Provide the (x, y) coordinate of the cell's center where the given text is located.  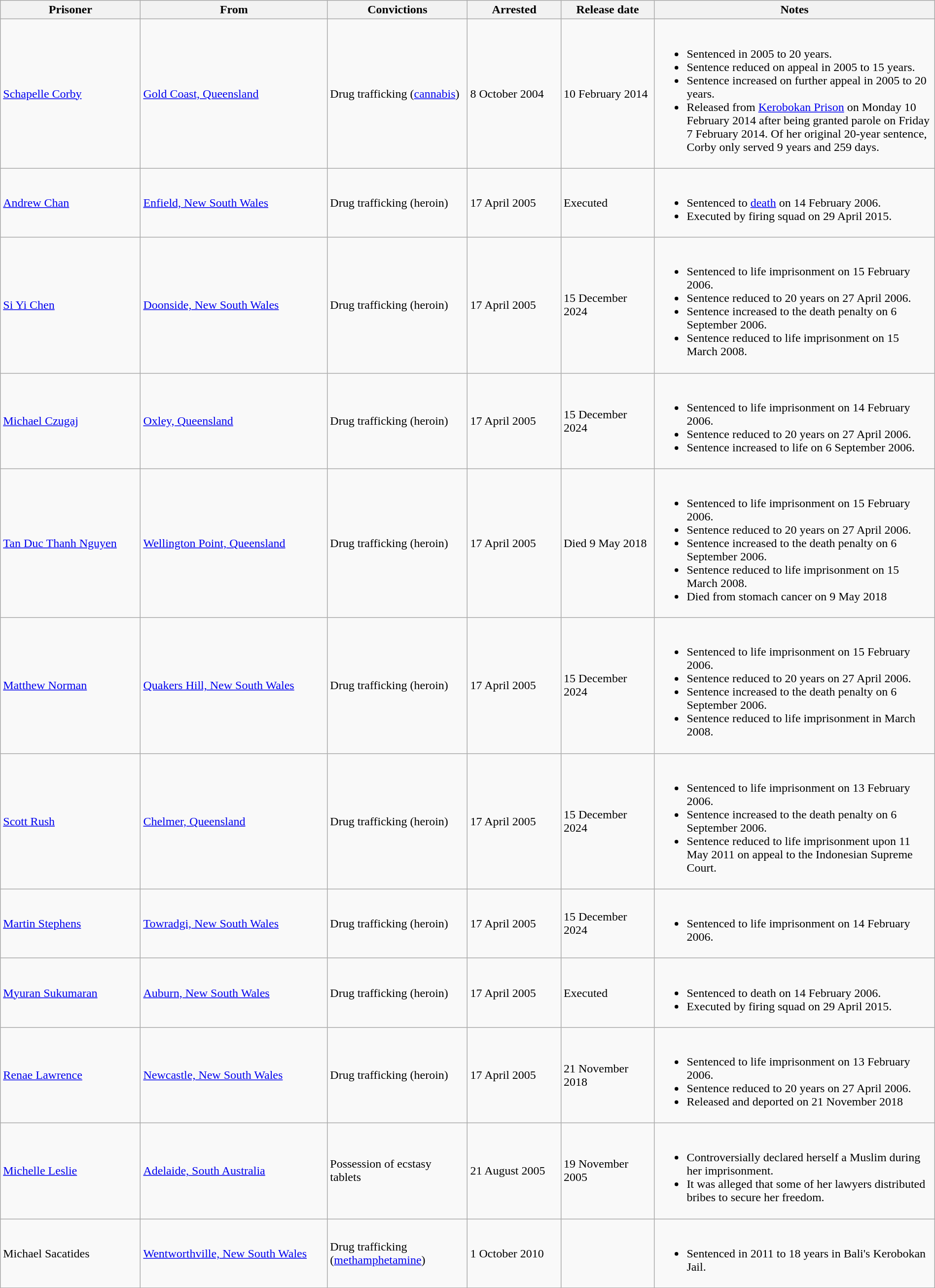
Quakers Hill, New South Wales (234, 686)
From (234, 10)
Drug trafficking (cannabis) (397, 94)
Release date (608, 10)
Michael Sacatides (71, 1253)
Tan Duc Thanh Nguyen (71, 543)
Oxley, Queensland (234, 421)
Convictions (397, 10)
Schapelle Corby (71, 94)
Prisoner (71, 10)
Sentenced to life imprisonment on 13 February 2006.Sentence reduced to 20 years on 27 April 2006.Released and deported on 21 November 2018 (794, 1075)
Chelmer, Queensland (234, 821)
Myuran Sukumaran (71, 993)
Wellington Point, Queensland (234, 543)
Notes (794, 10)
Newcastle, New South Wales (234, 1075)
Scott Rush (71, 821)
Michelle Leslie (71, 1171)
Sentenced to life imprisonment on 14 February 2006.Sentence reduced to 20 years on 27 April 2006.Sentence increased to life on 6 September 2006. (794, 421)
1 October 2010 (514, 1253)
Gold Coast, Queensland (234, 94)
8 October 2004 (514, 94)
Doonside, New South Wales (234, 305)
Martin Stephens (71, 923)
Si Yi Chen (71, 305)
Enfield, New South Wales (234, 203)
Arrested (514, 10)
Drug trafficking (methamphetamine) (397, 1253)
Andrew Chan (71, 203)
Towradgi, New South Wales (234, 923)
10 February 2014 (608, 94)
19 November 2005 (608, 1171)
Wentworthville, New South Wales (234, 1253)
Renae Lawrence (71, 1075)
Michael Czugaj (71, 421)
Sentenced in 2011 to 18 years in Bali's Kerobokan Jail. (794, 1253)
Adelaide, South Australia (234, 1171)
Controversially declared herself a Muslim during her imprisonment.It was alleged that some of her lawyers distributed bribes to secure her freedom. (794, 1171)
21 November 2018 (608, 1075)
Sentenced to life imprisonment on 14 February 2006. (794, 923)
Died 9 May 2018 (608, 543)
21 August 2005 (514, 1171)
Auburn, New South Wales (234, 993)
Matthew Norman (71, 686)
Possession of ecstasy tablets (397, 1171)
